For the text-containing cell, return its midpoint in [x, y] coordinate format. 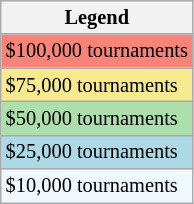
$75,000 tournaments [97, 85]
Legend [97, 17]
$100,000 tournaments [97, 51]
$25,000 tournaments [97, 152]
$10,000 tournaments [97, 186]
$50,000 tournaments [97, 118]
